Provide the [x, y] coordinate of the cell's center where the given text is located.  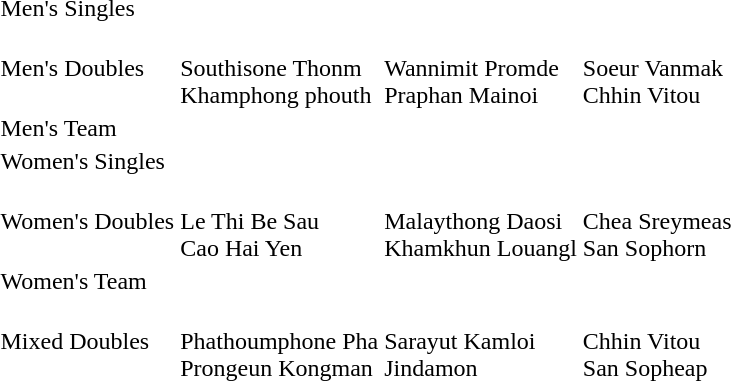
Le Thi Be SauCao Hai Yen [280, 221]
Southisone ThonmKhamphong phouth [280, 68]
Wannimit PromdePraphan Mainoi [481, 68]
Malaythong DaosiKhamkhun Louangl [481, 221]
